Pinpoint the cell where the given text exists, returning its (X, Y) midpoint coordinate. 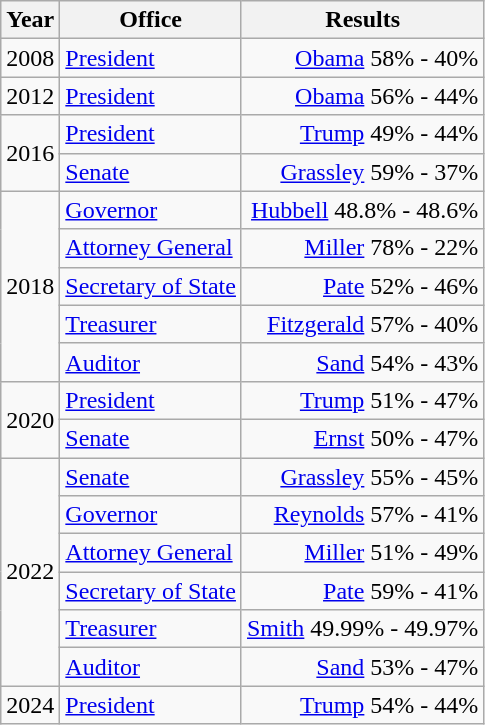
2022 (30, 572)
Sand 53% - 47% (362, 667)
Pate 59% - 41% (362, 591)
Sand 54% - 43% (362, 362)
Grassley 55% - 45% (362, 477)
Reynolds 57% - 41% (362, 515)
Office (151, 20)
Miller 51% - 49% (362, 553)
Fitzgerald 57% - 40% (362, 324)
2016 (30, 153)
Results (362, 20)
Obama 58% - 40% (362, 58)
2024 (30, 705)
Grassley 59% - 37% (362, 172)
Hubbell 48.8% - 48.6% (362, 210)
Trump 54% - 44% (362, 705)
Trump 51% - 47% (362, 400)
Trump 49% - 44% (362, 134)
Obama 56% - 44% (362, 96)
2012 (30, 96)
Year (30, 20)
2008 (30, 58)
Miller 78% - 22% (362, 248)
Pate 52% - 46% (362, 286)
Smith 49.99% - 49.97% (362, 629)
Ernst 50% - 47% (362, 438)
2020 (30, 419)
2018 (30, 286)
